Extract the [X, Y] coordinate from the center of the cell holding the provided text.  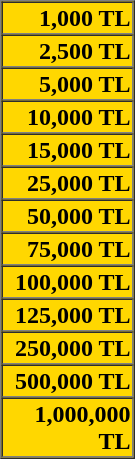
10,000 TL [68, 116]
100,000 TL [68, 282]
2,500 TL [68, 50]
1,000 TL [68, 18]
25,000 TL [68, 182]
15,000 TL [68, 150]
75,000 TL [68, 248]
50,000 TL [68, 216]
5,000 TL [68, 84]
1,000,000 TL [68, 428]
250,000 TL [68, 348]
125,000 TL [68, 314]
500,000 TL [68, 380]
